Pinpoint the cell where the given text exists, returning its [x, y] midpoint coordinate. 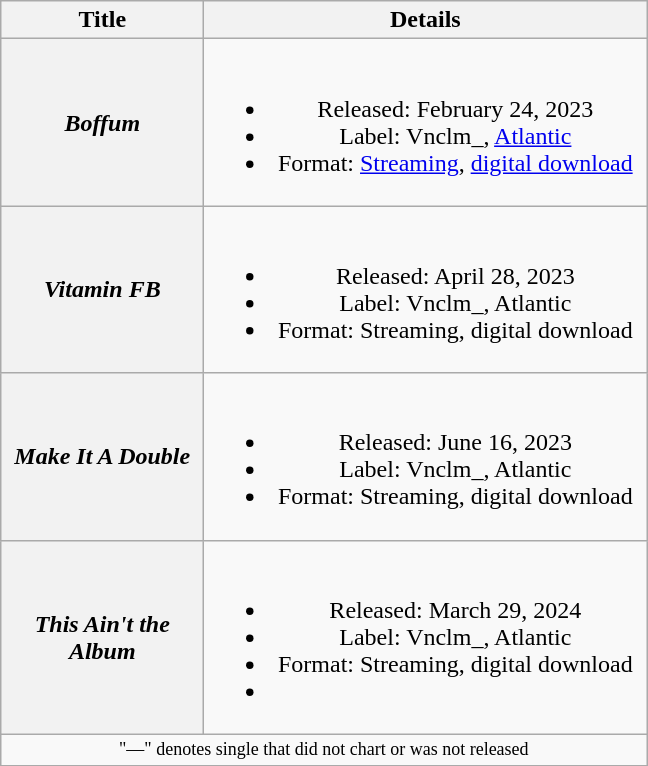
Make It A Double [102, 456]
Released: February 24, 2023Label: Vnclm_, AtlanticFormat: Streaming, digital download [426, 122]
Title [102, 20]
Boffum [102, 122]
"—" denotes single that did not chart or was not released [324, 750]
Details [426, 20]
Vitamin FB [102, 290]
This Ain't the Album [102, 637]
Released: April 28, 2023Label: Vnclm_, AtlanticFormat: Streaming, digital download [426, 290]
Released: March 29, 2024Label: Vnclm_, AtlanticFormat: Streaming, digital download [426, 637]
Released: June 16, 2023Label: Vnclm_, AtlanticFormat: Streaming, digital download [426, 456]
